Extract the [X, Y] coordinate from the center of the cell holding the provided text.  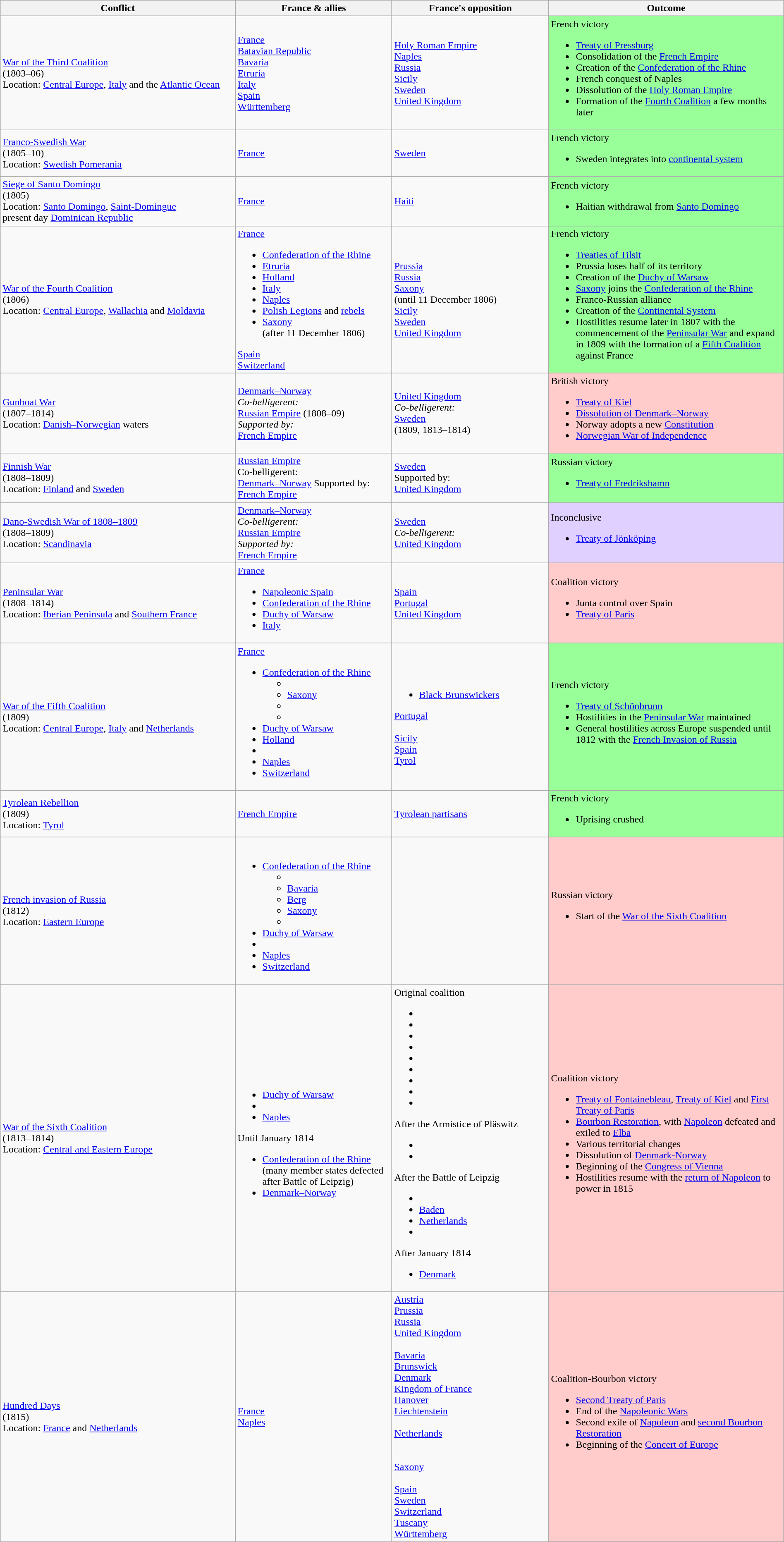
French invasion of Russia(1812)Location: Eastern Europe [118, 911]
French victorySweden integrates into continental system [666, 153]
War of the Sixth Coalition(1813–1814)Location: Central and Eastern Europe [118, 1138]
Gunboat War(1807–1814)Location: Danish–Norwegian waters [118, 413]
Tyrolean Rebellion(1809)Location: Tyrol [118, 814]
Dano-Swedish War of 1808–1809(1808–1809)Location: Scandinavia [118, 533]
French victoryUprising crushed [666, 814]
Denmark–NorwayCo-belligerent: Russian Empire (1808–09) Supported by: French Empire [313, 413]
Confederation of the Rhine Bavaria Berg Saxony Duchy of Warsaw Naples Switzerland [313, 911]
British victoryTreaty of KielDissolution of Denmark–NorwayNorway adopts a new ConstitutionNorwegian War of Independence [666, 413]
Prussia Russia Saxony(until 11 December 1806) Sicily Sweden United Kingdom [471, 299]
War of the Fourth Coalition(1806)Location: Central Europe, Wallachia and Moldavia [118, 299]
Franco-Swedish War(1805–10)Location: Swedish Pomerania [118, 153]
Denmark–NorwayCo-belligerent: Russian Empire Supported by: French Empire [313, 533]
Russian EmpireCo-belligerent: Denmark–Norway Supported by: French Empire [313, 478]
France & allies [313, 8]
FranceConfederation of the Rhine Etruria Holland Italy Naples Polish Legions and rebels Saxony(after 11 December 1806) SpainSwitzerland [313, 299]
Hundred Days(1815)Location: France and Netherlands [118, 1417]
Coalition victoryJunta control over SpainTreaty of Paris [666, 603]
Russian victoryStart of the War of the Sixth Coalition [666, 911]
Sweden [471, 153]
United KingdomCo-belligerent: Sweden (1809, 1813–1814) [471, 413]
Finnish War(1808–1809)Location: Finland and Sweden [118, 478]
War of the Third Coalition(1803–06)Location: Central Europe, Italy and the Atlantic Ocean [118, 73]
Russian victoryTreaty of Fredrikshamn [666, 478]
Tyrolean partisans [471, 814]
French victoryHaitian withdrawal from Santo Domingo [666, 201]
French Empire [313, 814]
Conflict [118, 8]
Duchy of Warsaw NaplesUntil January 1814 Confederation of the Rhine (many member states defected after Battle of Leipzig) Denmark–Norway [313, 1138]
Original coalition After the Armistice of Pläswitz After the Battle of Leipzig Baden Netherlands After January 1814 Denmark [471, 1138]
FranceConfederation of the Rhine Saxony Duchy of Warsaw Holland Naples Switzerland [313, 717]
Black Brunswickers Portugal Sicily Spain Tyrol [471, 717]
Holy Roman Empire Naples Russia Sicily Sweden United Kingdom [471, 73]
France Napoleonic SpainConfederation of the Rhine Duchy of Warsaw Italy [313, 603]
Siege of Santo Domingo(1805)Location: Santo Domingo, Saint-Dominguepresent day Dominican Republic [118, 201]
SwedenCo-belligerent: United Kingdom [471, 533]
InconclusiveTreaty of Jönköping [666, 533]
Spain Portugal United Kingdom [471, 603]
France's opposition [471, 8]
Haiti [471, 201]
Peninsular War(1808–1814)Location: Iberian Peninsula and Southern France [118, 603]
SwedenSupported by: United Kingdom [471, 478]
France Naples [313, 1417]
Outcome [666, 8]
War of the Fifth Coalition(1809)Location: Central Europe, Italy and Netherlands [118, 717]
France Batavian Republic Bavaria Etruria Italy Spain Württemberg [313, 73]
